Output the (x, y) coordinate of the center of the cell containing the given text.  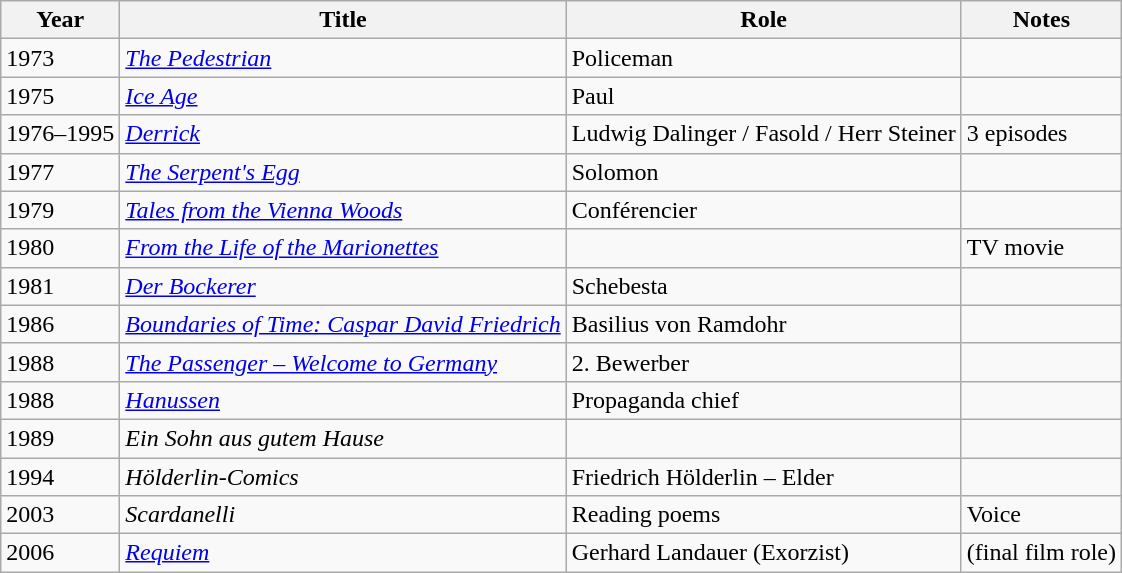
The Passenger – Welcome to Germany (343, 362)
From the Life of the Marionettes (343, 248)
Propaganda chief (764, 400)
Ice Age (343, 96)
Schebesta (764, 286)
2006 (60, 553)
Title (343, 20)
Hanussen (343, 400)
Tales from the Vienna Woods (343, 210)
TV movie (1041, 248)
Friedrich Hölderlin – Elder (764, 477)
1973 (60, 58)
Reading poems (764, 515)
Hölderlin-Comics (343, 477)
Basilius von Ramdohr (764, 324)
Ein Sohn aus gutem Hause (343, 438)
2. Bewerber (764, 362)
Derrick (343, 134)
(final film role) (1041, 553)
Voice (1041, 515)
Scardanelli (343, 515)
2003 (60, 515)
1976–1995 (60, 134)
1979 (60, 210)
The Serpent's Egg (343, 172)
Paul (764, 96)
Ludwig Dalinger / Fasold / Herr Steiner (764, 134)
3 episodes (1041, 134)
1977 (60, 172)
Der Bockerer (343, 286)
1981 (60, 286)
1986 (60, 324)
Role (764, 20)
Year (60, 20)
1975 (60, 96)
1994 (60, 477)
The Pedestrian (343, 58)
Notes (1041, 20)
Policeman (764, 58)
Gerhard Landauer (Exorzist) (764, 553)
1980 (60, 248)
Solomon (764, 172)
Conférencier (764, 210)
Requiem (343, 553)
Boundaries of Time: Caspar David Friedrich (343, 324)
1989 (60, 438)
